Locate the cell with the specified text and output its (x, y) center coordinate. 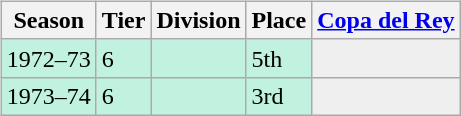
Division (198, 20)
1972–73 (48, 58)
3rd (279, 96)
Season (48, 20)
Copa del Rey (386, 20)
1973–74 (48, 96)
Tier (124, 20)
Place (279, 20)
5th (279, 58)
